Locate the cell with the specified text and output its (x, y) center coordinate. 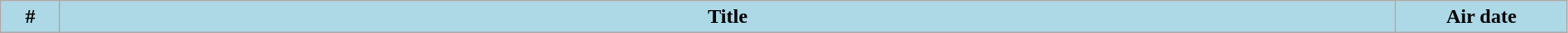
Air date (1481, 17)
Title (728, 17)
# (30, 17)
